Locate the cell with the specified text and output its [x, y] center coordinate. 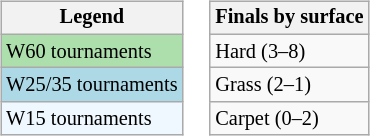
Finals by surface [289, 18]
Legend [92, 18]
Hard (3–8) [289, 51]
W60 tournaments [92, 51]
W15 tournaments [92, 119]
W25/35 tournaments [92, 85]
Carpet (0–2) [289, 119]
Grass (2–1) [289, 85]
